Extract the [X, Y] coordinate from the center of the cell holding the provided text.  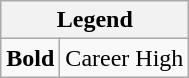
Career High [124, 58]
Legend [95, 20]
Bold [30, 58]
